Search for the cell housing the specified text and yield its [X, Y] center coordinate. 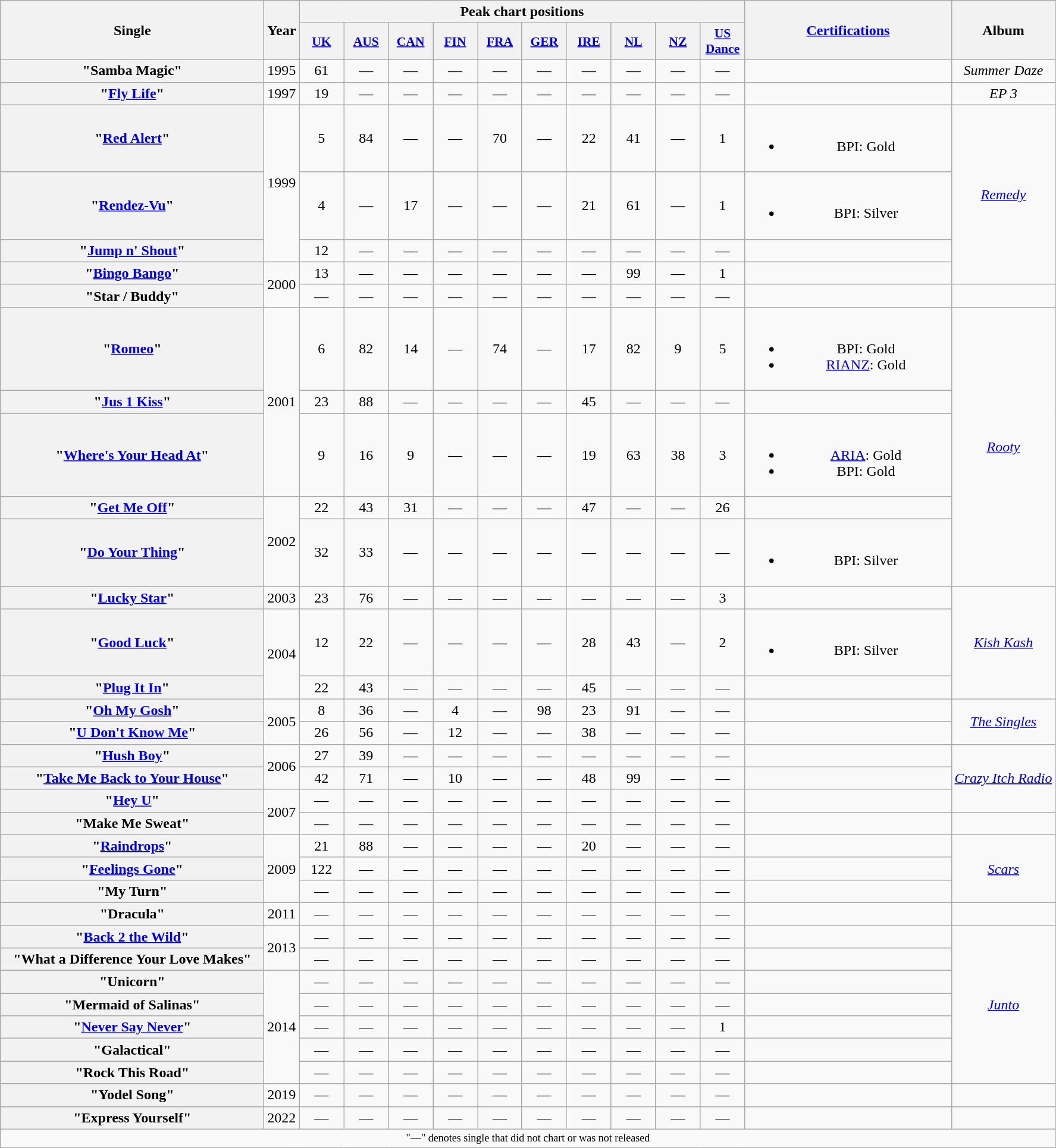
AUS [366, 42]
"Express Yourself" [132, 1118]
Kish Kash [1003, 642]
63 [633, 454]
2014 [282, 1027]
Single [132, 30]
"Hey U" [132, 801]
Summer Daze [1003, 71]
"Yodel Song" [132, 1095]
"Plug It In" [132, 688]
2001 [282, 402]
14 [411, 349]
36 [366, 710]
BPI: GoldRIANZ: Gold [848, 349]
Scars [1003, 868]
ARIA: GoldBPI: Gold [848, 454]
71 [366, 778]
"Where's Your Head At" [132, 454]
98 [544, 710]
33 [366, 553]
NZ [678, 42]
"U Don't Know Me" [132, 733]
2006 [282, 767]
2000 [282, 284]
"Unicorn" [132, 982]
NL [633, 42]
BPI: Gold [848, 138]
"Dracula" [132, 914]
28 [589, 642]
"—" denotes single that did not chart or was not released [528, 1138]
GER [544, 42]
Certifications [848, 30]
"Raindrops" [132, 846]
Year [282, 30]
74 [500, 349]
2019 [282, 1095]
2005 [282, 722]
"Samba Magic" [132, 71]
2013 [282, 948]
1997 [282, 93]
70 [500, 138]
122 [321, 868]
"Good Luck" [132, 642]
"Take Me Back to Your House" [132, 778]
FRA [500, 42]
Remedy [1003, 195]
The Singles [1003, 722]
2004 [282, 654]
"Romeo" [132, 349]
39 [366, 755]
"Never Say Never" [132, 1027]
"Make Me Sweat" [132, 823]
2002 [282, 541]
42 [321, 778]
"Red Alert" [132, 138]
2009 [282, 868]
"Get Me Off" [132, 508]
Rooty [1003, 446]
"Jump n' Shout" [132, 250]
41 [633, 138]
"Rock This Road" [132, 1072]
2007 [282, 812]
CAN [411, 42]
EP 3 [1003, 93]
76 [366, 598]
Peak chart positions [522, 12]
FIN [456, 42]
"Oh My Gosh" [132, 710]
20 [589, 846]
2 [722, 642]
"Hush Boy" [132, 755]
"Lucky Star" [132, 598]
16 [366, 454]
"Do Your Thing" [132, 553]
"Mermaid of Salinas" [132, 1005]
1995 [282, 71]
47 [589, 508]
"Rendez-Vu" [132, 206]
"What a Difference Your Love Makes" [132, 959]
10 [456, 778]
2022 [282, 1118]
"My Turn" [132, 891]
2003 [282, 598]
84 [366, 138]
IRE [589, 42]
"Back 2 the Wild" [132, 937]
32 [321, 553]
27 [321, 755]
1999 [282, 183]
"Fly Life" [132, 93]
"Jus 1 Kiss" [132, 402]
48 [589, 778]
8 [321, 710]
"Bingo Bango" [132, 273]
2011 [282, 914]
USDance [722, 42]
"Feelings Gone" [132, 868]
"Star / Buddy" [132, 296]
13 [321, 273]
UK [321, 42]
Album [1003, 30]
31 [411, 508]
91 [633, 710]
Crazy Itch Radio [1003, 778]
Junto [1003, 1005]
6 [321, 349]
"Galactical" [132, 1050]
56 [366, 733]
